Output the (X, Y) coordinate of the center of the cell containing the given text.  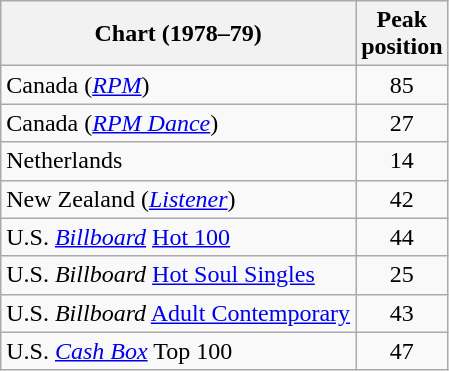
Peakposition (402, 34)
U.S. Cash Box Top 100 (178, 351)
25 (402, 275)
Canada (RPM) (178, 85)
42 (402, 199)
47 (402, 351)
Netherlands (178, 161)
Canada (RPM Dance) (178, 123)
43 (402, 313)
27 (402, 123)
44 (402, 237)
Chart (1978–79) (178, 34)
85 (402, 85)
U.S. Billboard Hot 100 (178, 237)
U.S. Billboard Adult Contemporary (178, 313)
U.S. Billboard Hot Soul Singles (178, 275)
New Zealand (Listener) (178, 199)
14 (402, 161)
